Detect which cell encompasses the target text, then output its (X, Y) center coordinate. 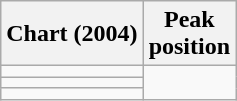
Chart (2004) (72, 34)
Peakposition (189, 34)
